Capture the cell that displays the provided text and extract its (X, Y) central coordinate. 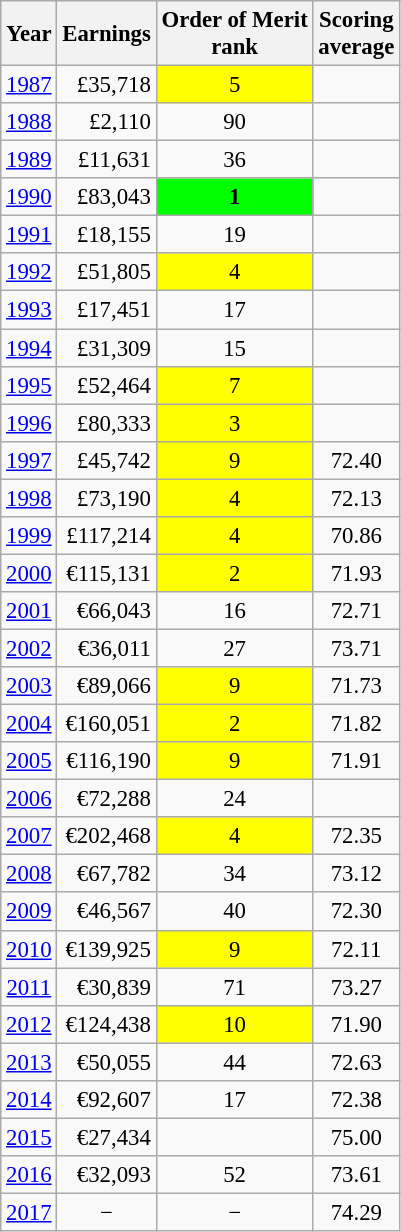
€66,043 (106, 611)
10 (234, 1024)
€72,288 (106, 799)
2013 (29, 1062)
2004 (29, 724)
€27,434 (106, 1137)
£17,451 (106, 310)
2005 (29, 761)
€36,011 (106, 648)
71.93 (356, 573)
40 (234, 912)
1988 (29, 122)
90 (234, 122)
£83,043 (106, 197)
€139,925 (106, 949)
2006 (29, 799)
71.73 (356, 686)
1990 (29, 197)
1995 (29, 385)
Earnings (106, 34)
5 (234, 85)
36 (234, 160)
2009 (29, 912)
2017 (29, 1212)
£45,742 (106, 460)
2012 (29, 1024)
€46,567 (106, 912)
73.27 (356, 987)
1997 (29, 460)
£31,309 (106, 348)
1 (234, 197)
2010 (29, 949)
34 (234, 874)
1998 (29, 498)
1999 (29, 536)
73.71 (356, 648)
72.30 (356, 912)
1996 (29, 423)
75.00 (356, 1137)
24 (234, 799)
2002 (29, 648)
£52,464 (106, 385)
£11,631 (106, 160)
72.63 (356, 1062)
£18,155 (106, 235)
72.11 (356, 949)
2011 (29, 987)
€92,607 (106, 1100)
1992 (29, 273)
71.91 (356, 761)
Order of Meritrank (234, 34)
2000 (29, 573)
Scoringaverage (356, 34)
70.86 (356, 536)
72.71 (356, 611)
1989 (29, 160)
2003 (29, 686)
1987 (29, 85)
£35,718 (106, 85)
€32,093 (106, 1175)
£2,110 (106, 122)
71.82 (356, 724)
2014 (29, 1100)
72.13 (356, 498)
1994 (29, 348)
2016 (29, 1175)
€115,131 (106, 573)
£51,805 (106, 273)
€89,066 (106, 686)
€160,051 (106, 724)
£80,333 (106, 423)
3 (234, 423)
1991 (29, 235)
71 (234, 987)
72.38 (356, 1100)
2007 (29, 836)
74.29 (356, 1212)
€202,468 (106, 836)
€50,055 (106, 1062)
€116,190 (106, 761)
52 (234, 1175)
€30,839 (106, 987)
15 (234, 348)
27 (234, 648)
1993 (29, 310)
€67,782 (106, 874)
16 (234, 611)
19 (234, 235)
2001 (29, 611)
71.90 (356, 1024)
72.35 (356, 836)
73.12 (356, 874)
€124,438 (106, 1024)
73.61 (356, 1175)
2015 (29, 1137)
7 (234, 385)
£73,190 (106, 498)
44 (234, 1062)
2008 (29, 874)
Year (29, 34)
72.40 (356, 460)
£117,214 (106, 536)
